For the text-containing cell, return its midpoint in (x, y) coordinate format. 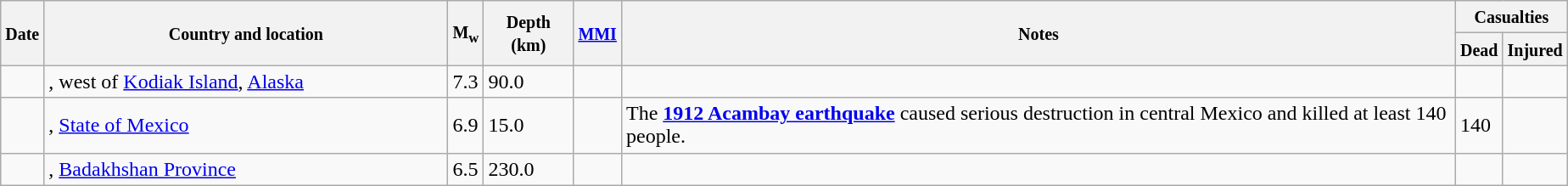
90.0 (529, 82)
Notes (1039, 33)
Date (22, 33)
Dead (1479, 49)
Mw (466, 33)
, west of Kodiak Island, Alaska (246, 82)
The 1912 Acambay earthquake caused serious destruction in central Mexico and killed at least 140 people. (1039, 126)
15.0 (529, 126)
Depth (km) (529, 33)
Casualties (1511, 17)
, Badakhshan Province (246, 169)
Injured (1535, 49)
140 (1479, 126)
, State of Mexico (246, 126)
230.0 (529, 169)
Country and location (246, 33)
MMI (597, 33)
6.5 (466, 169)
6.9 (466, 126)
7.3 (466, 82)
